Provide the (x, y) coordinate of the cell's center where the given text is located.  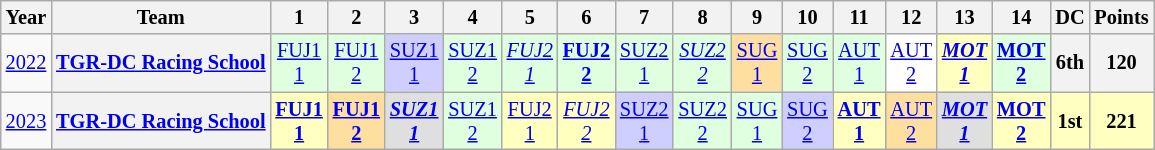
6th (1070, 63)
1st (1070, 121)
13 (964, 17)
8 (702, 17)
Year (26, 17)
120 (1121, 63)
2 (356, 17)
6 (586, 17)
Points (1121, 17)
12 (911, 17)
11 (860, 17)
3 (414, 17)
14 (1021, 17)
10 (807, 17)
221 (1121, 121)
7 (644, 17)
2022 (26, 63)
2023 (26, 121)
5 (530, 17)
1 (298, 17)
4 (472, 17)
DC (1070, 17)
Team (160, 17)
9 (757, 17)
